Pinpoint the cell where the given text exists, returning its (x, y) midpoint coordinate. 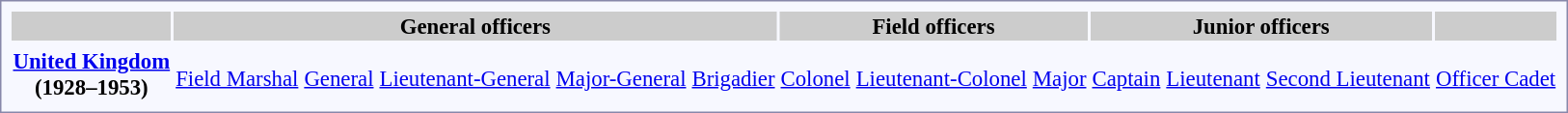
Major-General (621, 77)
Brigadier (733, 77)
Lieutenant (1213, 77)
Major (1059, 77)
Second Lieutenant (1348, 77)
United Kingdom(1928–1953) (92, 73)
General officers (475, 26)
Colonel (816, 77)
Field officers (933, 26)
Junior officers (1261, 26)
Officer Cadet (1495, 77)
General (339, 77)
Field Marshal (237, 77)
Lieutenant-General (465, 77)
Lieutenant-Colonel (941, 77)
Captain (1126, 77)
